Find where the given text appears and provide that cell's center as [x, y] coordinate. 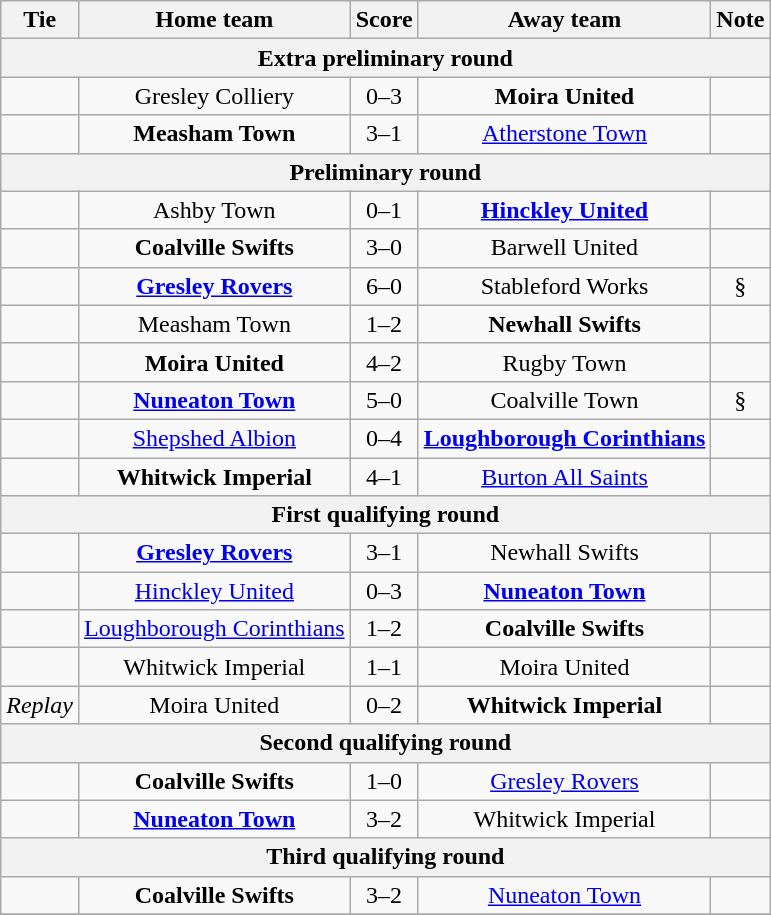
Score [384, 20]
Home team [214, 20]
Tie [40, 20]
Replay [40, 705]
Second qualifying round [386, 743]
Shepshed Albion [214, 438]
Rugby Town [564, 362]
0–4 [384, 438]
Gresley Colliery [214, 96]
Note [740, 20]
3–0 [384, 248]
Burton All Saints [564, 477]
4–2 [384, 362]
6–0 [384, 286]
Stableford Works [564, 286]
First qualifying round [386, 515]
0–2 [384, 705]
Third qualifying round [386, 857]
0–1 [384, 210]
4–1 [384, 477]
5–0 [384, 400]
1–0 [384, 781]
Ashby Town [214, 210]
Away team [564, 20]
1–1 [384, 667]
Barwell United [564, 248]
Preliminary round [386, 172]
Extra preliminary round [386, 58]
Atherstone Town [564, 134]
Coalville Town [564, 400]
